Pinpoint the cell where the given text exists, returning its [X, Y] midpoint coordinate. 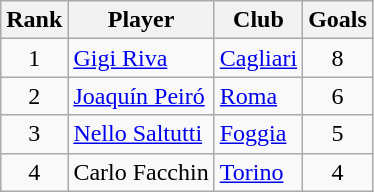
Goals [338, 20]
1 [34, 58]
5 [338, 134]
3 [34, 134]
Foggia [258, 134]
6 [338, 96]
Cagliari [258, 58]
Joaquín Peiró [141, 96]
Torino [258, 172]
2 [34, 96]
Club [258, 20]
8 [338, 58]
Player [141, 20]
Rank [34, 20]
Gigi Riva [141, 58]
Carlo Facchin [141, 172]
Nello Saltutti [141, 134]
Roma [258, 96]
